From the cell containing the given text, extract its center point as [x, y] coordinate. 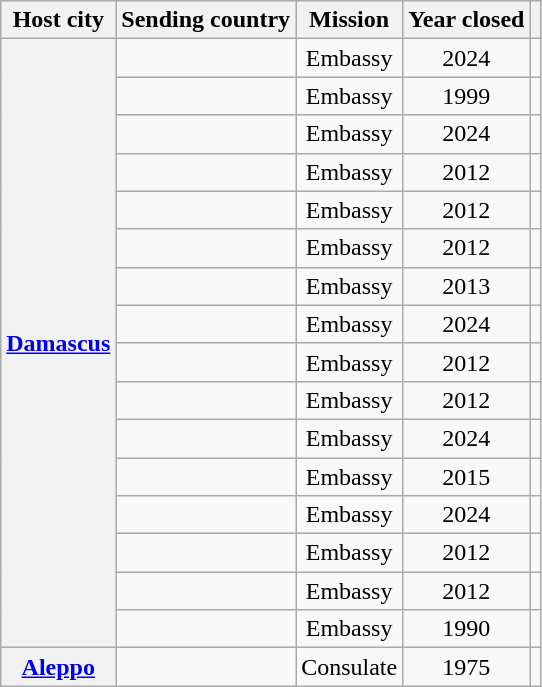
2013 [466, 286]
Sending country [206, 20]
Host city [58, 20]
2015 [466, 477]
Consulate [350, 667]
Damascus [58, 344]
Aleppo [58, 667]
1975 [466, 667]
1999 [466, 96]
1990 [466, 629]
Mission [350, 20]
Year closed [466, 20]
